Detect which cell encompasses the target text, then output its (x, y) center coordinate. 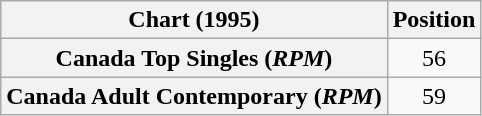
Position (434, 20)
56 (434, 58)
Chart (1995) (194, 20)
59 (434, 96)
Canada Adult Contemporary (RPM) (194, 96)
Canada Top Singles (RPM) (194, 58)
